Capture the cell that displays the provided text and extract its (X, Y) central coordinate. 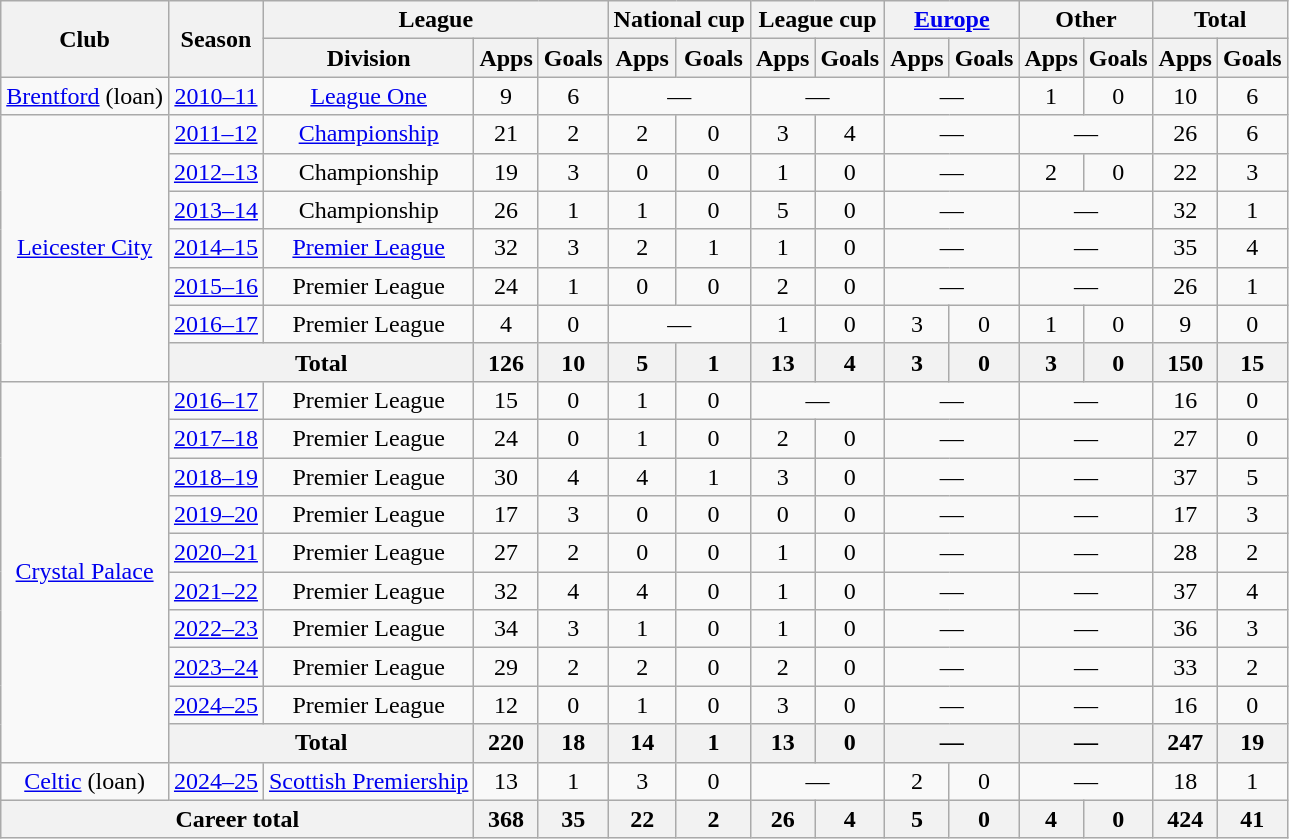
368 (506, 819)
30 (506, 477)
League cup (817, 20)
28 (1185, 553)
2010–11 (216, 96)
2019–20 (216, 515)
29 (506, 667)
14 (642, 743)
2015–16 (216, 286)
Celtic (loan) (85, 781)
2018–19 (216, 477)
Europe (952, 20)
League One (368, 96)
2012–13 (216, 172)
126 (506, 362)
220 (506, 743)
Career total (238, 819)
36 (1185, 629)
Crystal Palace (85, 572)
League (436, 20)
2013–14 (216, 210)
247 (1185, 743)
34 (506, 629)
21 (506, 134)
Scottish Premiership (368, 781)
2023–24 (216, 667)
33 (1185, 667)
2017–18 (216, 438)
Leicester City (85, 248)
Brentford (loan) (85, 96)
Season (216, 39)
Other (1086, 20)
2020–21 (216, 553)
12 (506, 705)
41 (1252, 819)
2011–12 (216, 134)
Club (85, 39)
2014–15 (216, 248)
424 (1185, 819)
Division (368, 58)
2022–23 (216, 629)
National cup (679, 20)
150 (1185, 362)
2021–22 (216, 591)
